Scan for the cell matching the given text and deliver its (x, y) coordinate at center. 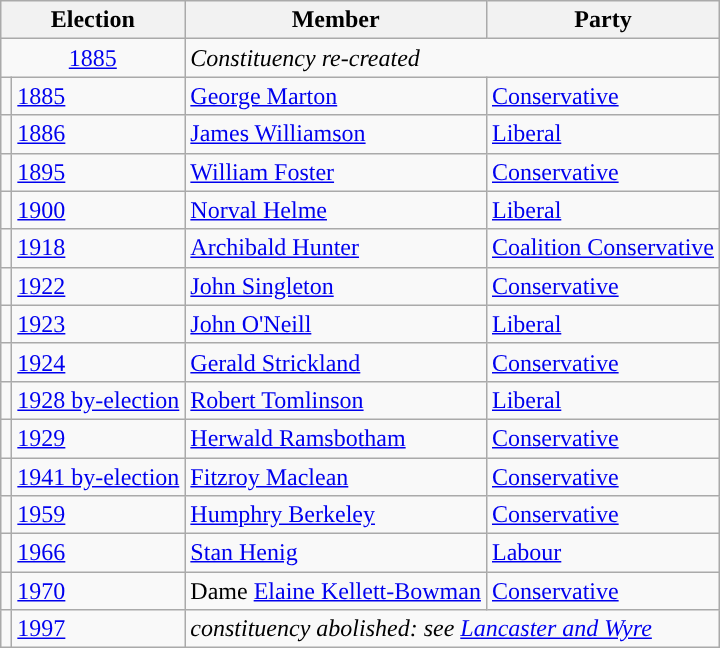
1997 (98, 629)
1941 by-election (98, 477)
Gerald Strickland (336, 362)
John O'Neill (336, 324)
1886 (98, 134)
Election (93, 20)
1918 (98, 248)
Stan Henig (336, 553)
1900 (98, 210)
1924 (98, 362)
Coalition Conservative (602, 248)
Member (336, 20)
1970 (98, 591)
George Marton (336, 96)
Constituency re-created (452, 58)
Party (602, 20)
1959 (98, 515)
Fitzroy Maclean (336, 477)
Herwald Ramsbotham (336, 438)
1922 (98, 286)
Robert Tomlinson (336, 400)
Dame Elaine Kellett-Bowman (336, 591)
1966 (98, 553)
James Williamson (336, 134)
William Foster (336, 172)
Archibald Hunter (336, 248)
Norval Helme (336, 210)
Labour (602, 553)
1929 (98, 438)
1895 (98, 172)
1923 (98, 324)
constituency abolished: see Lancaster and Wyre (452, 629)
1928 by-election (98, 400)
John Singleton (336, 286)
Humphry Berkeley (336, 515)
